Extract the (x, y) coordinate from the center of the cell holding the provided text.  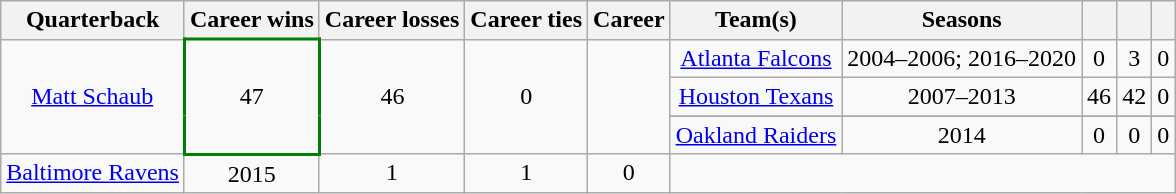
3 (1134, 59)
Career losses (392, 20)
42 (1134, 97)
Career (630, 20)
Seasons (962, 20)
2015 (252, 174)
2014 (962, 135)
Matt Schaub (93, 97)
Atlanta Falcons (756, 59)
Houston Texans (756, 97)
Team(s) (756, 20)
Career wins (252, 20)
Quarterback (93, 20)
47 (252, 97)
Baltimore Ravens (93, 174)
2007–2013 (962, 97)
2004–2006; 2016–2020 (962, 59)
Oakland Raiders (756, 135)
Career ties (526, 20)
